Search for the cell housing the specified text and yield its [x, y] center coordinate. 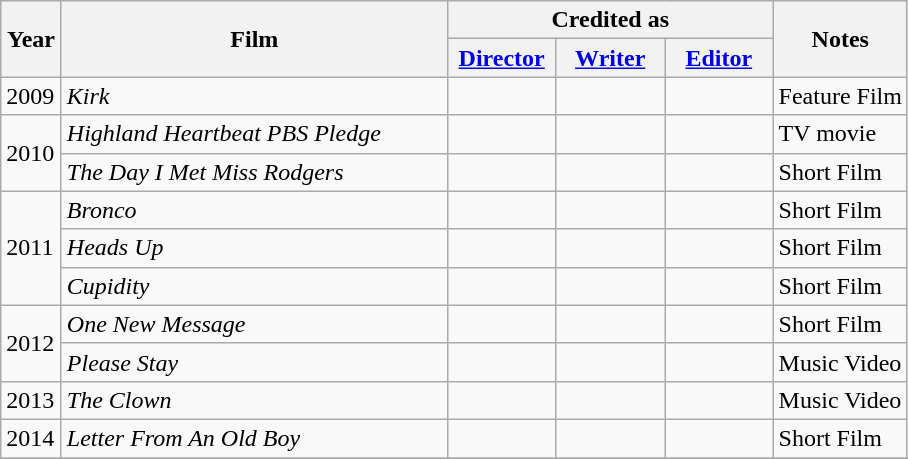
Feature Film [840, 96]
The Clown [254, 400]
Credited as [610, 20]
2014 [32, 438]
Letter From An Old Boy [254, 438]
Year [32, 39]
2010 [32, 153]
Film [254, 39]
One New Message [254, 324]
2011 [32, 248]
Notes [840, 39]
Kirk [254, 96]
2012 [32, 343]
Highland Heartbeat PBS Pledge [254, 134]
Editor [718, 58]
Bronco [254, 210]
Director [502, 58]
Heads Up [254, 248]
Cupidity [254, 286]
TV movie [840, 134]
2009 [32, 96]
2013 [32, 400]
Writer [610, 58]
The Day I Met Miss Rodgers [254, 172]
Please Stay [254, 362]
